Find where the given text appears and provide that cell's center as [X, Y] coordinate. 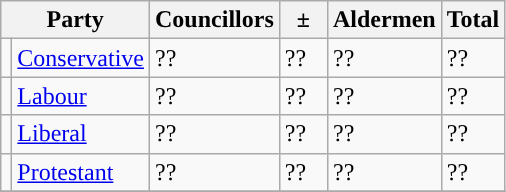
Aldermen [384, 20]
Protestant [81, 172]
Conservative [81, 58]
Labour [81, 96]
Total [473, 20]
Councillors [215, 20]
Liberal [81, 134]
Party [76, 20]
± [303, 20]
